Provide the [x, y] coordinate of the cell's center where the given text is located.  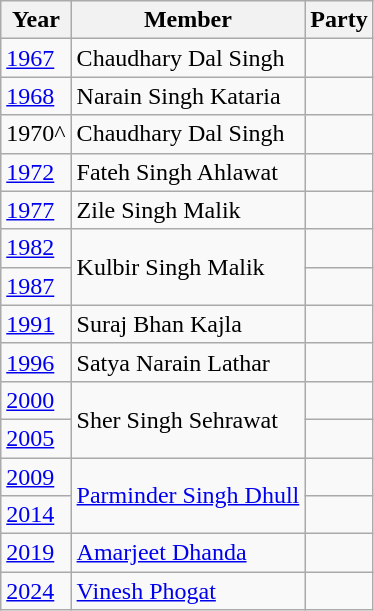
Year [36, 20]
1977 [36, 210]
Zile Singh Malik [188, 210]
Vinesh Phogat [188, 591]
Member [188, 20]
1970^ [36, 134]
Narain Singh Kataria [188, 96]
2014 [36, 515]
1968 [36, 96]
1982 [36, 248]
2024 [36, 591]
1972 [36, 172]
Kulbir Singh Malik [188, 267]
Suraj Bhan Kajla [188, 324]
1996 [36, 362]
Amarjeet Dhanda [188, 553]
2009 [36, 477]
Satya Narain Lathar [188, 362]
Party [339, 20]
2000 [36, 400]
1991 [36, 324]
2005 [36, 438]
1967 [36, 58]
Sher Singh Sehrawat [188, 419]
Fateh Singh Ahlawat [188, 172]
1987 [36, 286]
2019 [36, 553]
Parminder Singh Dhull [188, 496]
